Return [x, y] of the center of cell containing provided text 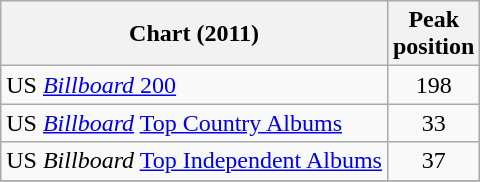
33 [433, 123]
198 [433, 85]
US Billboard Top Independent Albums [194, 161]
Peakposition [433, 34]
US Billboard 200 [194, 85]
US Billboard Top Country Albums [194, 123]
Chart (2011) [194, 34]
37 [433, 161]
